Search for the cell housing the specified text and yield its (X, Y) center coordinate. 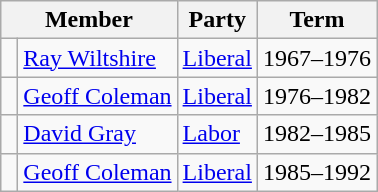
David Gray (98, 134)
Party (217, 20)
Term (316, 20)
1976–1982 (316, 96)
1967–1976 (316, 58)
Ray Wiltshire (98, 58)
1982–1985 (316, 134)
Member (89, 20)
Labor (217, 134)
1985–1992 (316, 172)
